Scan for the cell matching the given text and deliver its (x, y) coordinate at center. 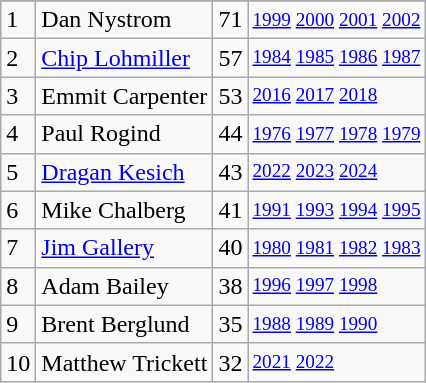
10 (18, 362)
1991 1993 1994 1995 (336, 210)
Chip Lohmiller (124, 58)
Paul Rogind (124, 134)
1996 1997 1998 (336, 286)
Mike Chalberg (124, 210)
1988 1989 1990 (336, 324)
Brent Berglund (124, 324)
Matthew Trickett (124, 362)
43 (230, 172)
Jim Gallery (124, 248)
9 (18, 324)
4 (18, 134)
1984 1985 1986 1987 (336, 58)
Emmit Carpenter (124, 96)
40 (230, 248)
1976 1977 1978 1979 (336, 134)
57 (230, 58)
Adam Bailey (124, 286)
7 (18, 248)
53 (230, 96)
2 (18, 58)
Dan Nystrom (124, 20)
1999 2000 2001 2002 (336, 20)
2021 2022 (336, 362)
71 (230, 20)
41 (230, 210)
32 (230, 362)
44 (230, 134)
35 (230, 324)
1980 1981 1982 1983 (336, 248)
38 (230, 286)
2022 2023 2024 (336, 172)
2016 2017 2018 (336, 96)
5 (18, 172)
1 (18, 20)
6 (18, 210)
8 (18, 286)
3 (18, 96)
Dragan Kesich (124, 172)
